Find where the given text appears and provide that cell's center as [x, y] coordinate. 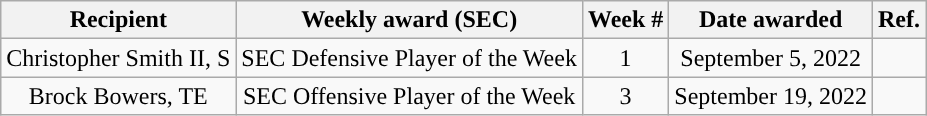
3 [625, 96]
Weekly award (SEC) [410, 20]
Recipient [118, 20]
September 5, 2022 [771, 58]
Ref. [900, 20]
September 19, 2022 [771, 96]
Christopher Smith II, S [118, 58]
Week # [625, 20]
SEC Offensive Player of the Week [410, 96]
SEC Defensive Player of the Week [410, 58]
Date awarded [771, 20]
1 [625, 58]
Brock Bowers, TE [118, 96]
